Scan for the cell matching the given text and deliver its [x, y] coordinate at center. 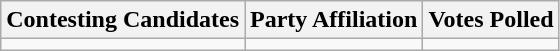
Votes Polled [491, 20]
Contesting Candidates [123, 20]
Party Affiliation [334, 20]
